Return the (X, Y) coordinate for the center point of the cell that contains the specified text.  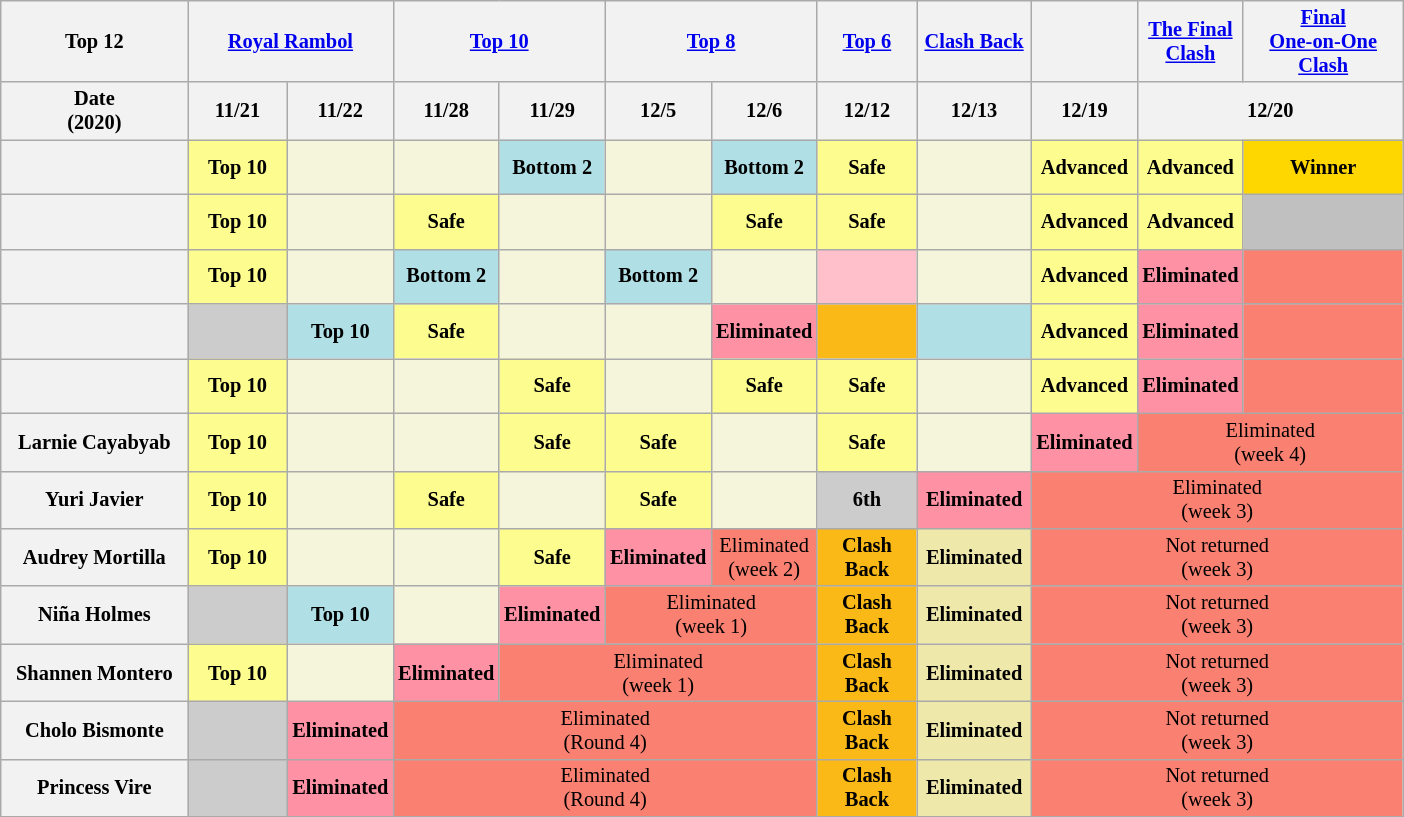
Yuri Javier (94, 500)
Winner (1323, 168)
Date(2020) (94, 111)
11/29 (552, 111)
12/20 (1270, 111)
11/22 (340, 111)
12/5 (658, 111)
FinalOne-on-One Clash (1323, 41)
Top 12 (94, 41)
Princess Vire (94, 788)
11/28 (446, 111)
Royal Rambol (291, 41)
6th (867, 500)
Eliminated(week 2) (764, 557)
12/19 (1084, 111)
Audrey Mortilla (94, 557)
The Final Clash (1190, 41)
Niña Holmes (94, 615)
12/6 (764, 111)
Larnie Cayabyab (94, 442)
11/21 (238, 111)
Top 8 (711, 41)
Cholo Bismonte (94, 730)
Eliminated(week 4) (1270, 442)
12/12 (867, 111)
12/13 (974, 111)
Top 6 (867, 41)
Shannen Montero (94, 673)
Eliminated(week 3) (1217, 500)
